Provide the (x, y) coordinate of the cell's center where the given text is located.  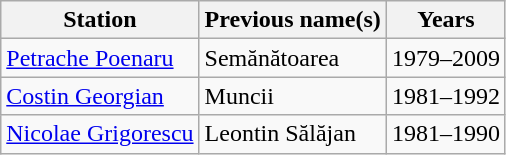
1981–1990 (446, 134)
Petrache Poenaru (100, 58)
Muncii (292, 96)
1979–2009 (446, 58)
1981–1992 (446, 96)
Leontin Sălăjan (292, 134)
Costin Georgian (100, 96)
Nicolae Grigorescu (100, 134)
Station (100, 20)
Semănătoarea (292, 58)
Years (446, 20)
Previous name(s) (292, 20)
